Extract the (x, y) coordinate from the center of the cell holding the provided text.  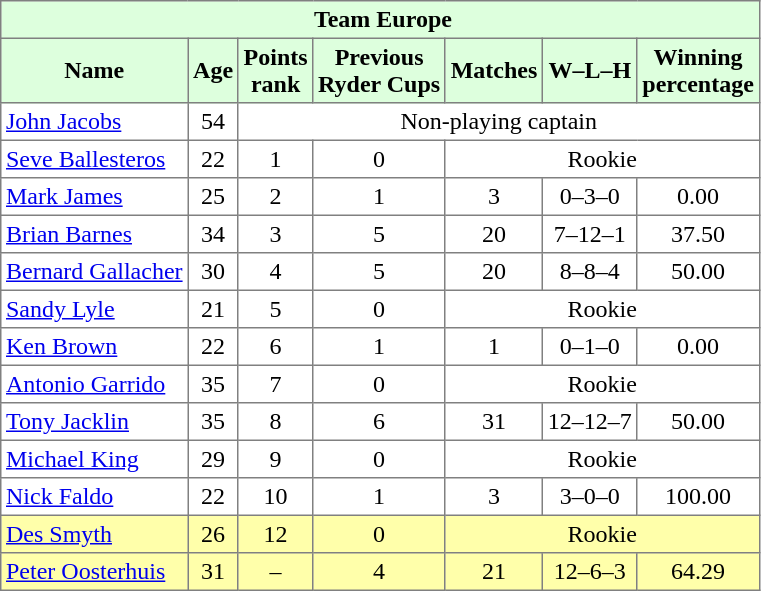
37.50 (698, 234)
PreviousRyder Cups (380, 70)
100.00 (698, 497)
Winningpercentage (698, 70)
Matches (494, 70)
7 (276, 384)
2 (276, 197)
Name (94, 70)
John Jacobs (94, 122)
Seve Ballesteros (94, 159)
Peter Oosterhuis (94, 572)
Sandy Lyle (94, 309)
Antonio Garrido (94, 384)
– (276, 572)
Tony Jacklin (94, 422)
10 (276, 497)
34 (213, 234)
12 (276, 534)
29 (213, 459)
Michael King (94, 459)
W–L–H (590, 70)
Brian Barnes (94, 234)
9 (276, 459)
0–1–0 (590, 347)
7–12–1 (590, 234)
0–3–0 (590, 197)
Team Europe (380, 20)
Des Smyth (94, 534)
30 (213, 272)
12–6–3 (590, 572)
54 (213, 122)
8 (276, 422)
Age (213, 70)
Mark James (94, 197)
12–12–7 (590, 422)
26 (213, 534)
Ken Brown (94, 347)
Pointsrank (276, 70)
8–8–4 (590, 272)
64.29 (698, 572)
25 (213, 197)
Bernard Gallacher (94, 272)
Non-playing captain (498, 122)
Nick Faldo (94, 497)
3–0–0 (590, 497)
